Output the (x, y) coordinate of the center of the cell containing the given text.  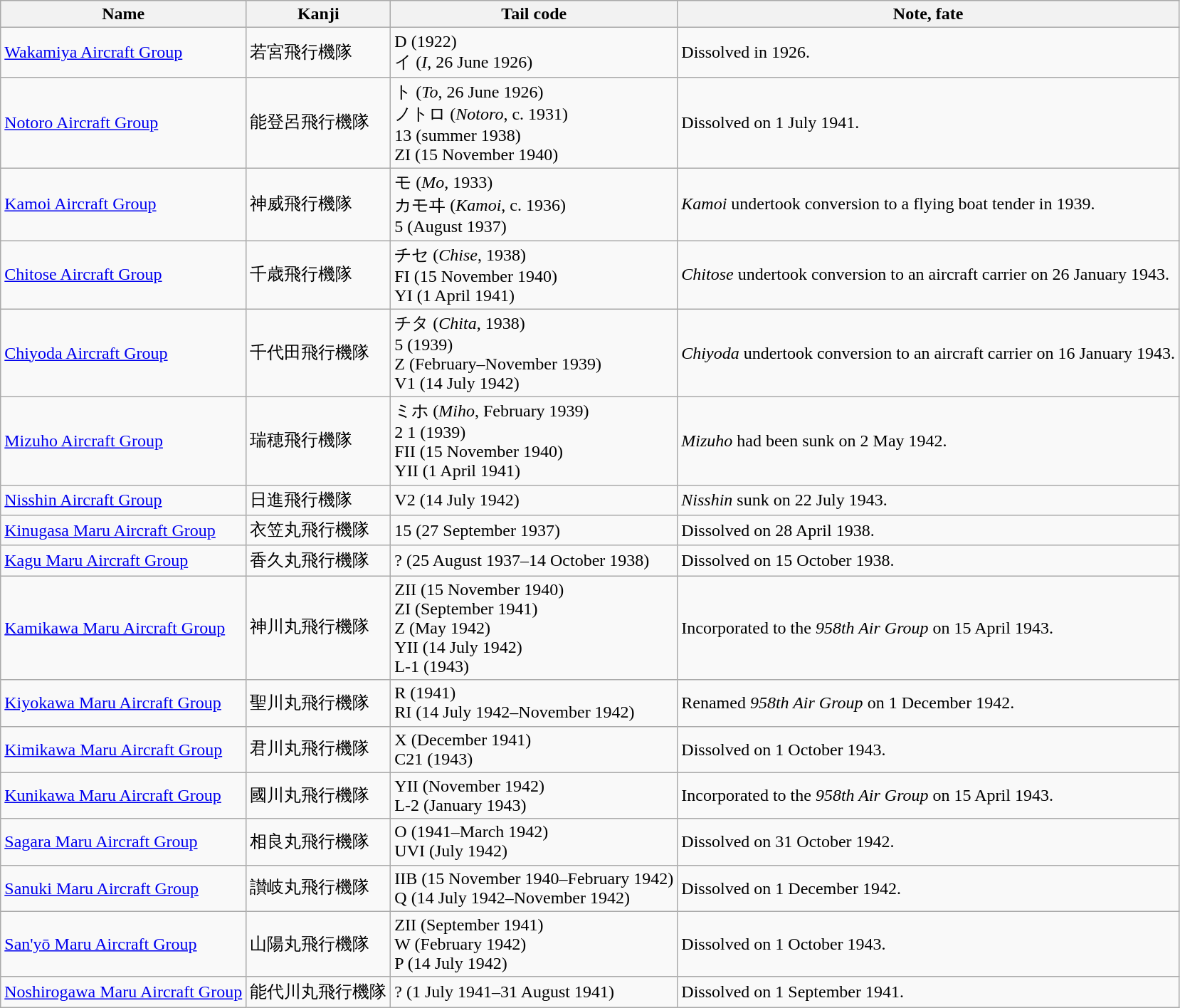
Wakamiya Aircraft Group (124, 53)
IIB (15 November 1940–February 1942)Q (14 July 1942–November 1942) (534, 888)
? (25 August 1937–14 October 1938) (534, 561)
君川丸飛行機隊 (319, 749)
瑞穂飛行機隊 (319, 441)
Dissolved in 1926. (928, 53)
國川丸飛行機隊 (319, 796)
Nisshin sunk on 22 July 1943. (928, 500)
Nisshin Aircraft Group (124, 500)
相良丸飛行機隊 (319, 841)
Kiyokawa Maru Aircraft Group (124, 703)
V2 (14 July 1942) (534, 500)
? (1 July 1941–31 August 1941) (534, 992)
Dissolved on 31 October 1942. (928, 841)
D (1922)イ (I, 26 June 1926) (534, 53)
Kimikawa Maru Aircraft Group (124, 749)
讃岐丸飛行機隊 (319, 888)
Kamoi Aircraft Group (124, 204)
Kunikawa Maru Aircraft Group (124, 796)
香久丸飛行機隊 (319, 561)
Mizuho Aircraft Group (124, 441)
Dissolved on 15 October 1938. (928, 561)
Sanuki Maru Aircraft Group (124, 888)
YII (November 1942)L-2 (January 1943) (534, 796)
X (December 1941)C21 (1943) (534, 749)
日進飛行機隊 (319, 500)
能代川丸飛行機隊 (319, 992)
Chiyoda undertook conversion to an aircraft carrier on 16 January 1943. (928, 353)
Chitose undertook conversion to an aircraft carrier on 26 January 1943. (928, 275)
ZII (September 1941)W (February 1942)P (14 July 1942) (534, 944)
ト (To, 26 June 1926)ノトロ (Notoro, c. 1931)13 (summer 1938)ZI (15 November 1940) (534, 122)
山陽丸飛行機隊 (319, 944)
チセ (Chise, 1938)FI (15 November 1940)YI (1 April 1941) (534, 275)
Note, fate (928, 14)
Dissolved on 1 September 1941. (928, 992)
能登呂飛行機隊 (319, 122)
Renamed 958th Air Group on 1 December 1942. (928, 703)
Kanji (319, 14)
ZII (15 November 1940)ZI (September 1941)Z (May 1942)YII (14 July 1942)L-1 (1943) (534, 628)
若宮飛行機隊 (319, 53)
チタ (Chita, 1938)5 (1939)Z (February–November 1939)V1 (14 July 1942) (534, 353)
聖川丸飛行機隊 (319, 703)
Notoro Aircraft Group (124, 122)
R (1941)RI (14 July 1942–November 1942) (534, 703)
O (1941–March 1942)UVI (July 1942) (534, 841)
Dissolved on 1 December 1942. (928, 888)
Kagu Maru Aircraft Group (124, 561)
Mizuho had been sunk on 2 May 1942. (928, 441)
ミホ (Miho, February 1939)2 1 (1939)FII (15 November 1940)YII (1 April 1941) (534, 441)
Dissolved on 1 July 1941. (928, 122)
神威飛行機隊 (319, 204)
Chiyoda Aircraft Group (124, 353)
Dissolved on 28 April 1938. (928, 531)
Tail code (534, 14)
Noshirogawa Maru Aircraft Group (124, 992)
モ (Mo, 1933)カモヰ (Kamoi, c. 1936)5 (August 1937) (534, 204)
Name (124, 14)
Kinugasa Maru Aircraft Group (124, 531)
Sagara Maru Aircraft Group (124, 841)
千代田飛行機隊 (319, 353)
15 (27 September 1937) (534, 531)
San'yō Maru Aircraft Group (124, 944)
千歳飛行機隊 (319, 275)
Kamikawa Maru Aircraft Group (124, 628)
Chitose Aircraft Group (124, 275)
神川丸飛行機隊 (319, 628)
Kamoi undertook conversion to a flying boat tender in 1939. (928, 204)
衣笠丸飛行機隊 (319, 531)
